From the cell containing the given text, extract its center point as (x, y) coordinate. 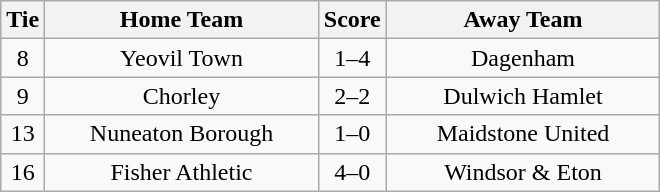
Dagenham (523, 58)
Home Team (182, 20)
Fisher Athletic (182, 172)
Score (352, 20)
16 (23, 172)
Chorley (182, 96)
Away Team (523, 20)
2–2 (352, 96)
Maidstone United (523, 134)
Nuneaton Borough (182, 134)
13 (23, 134)
9 (23, 96)
1–4 (352, 58)
Dulwich Hamlet (523, 96)
Tie (23, 20)
1–0 (352, 134)
8 (23, 58)
4–0 (352, 172)
Yeovil Town (182, 58)
Windsor & Eton (523, 172)
